Return (X, Y) of the center of cell containing provided text 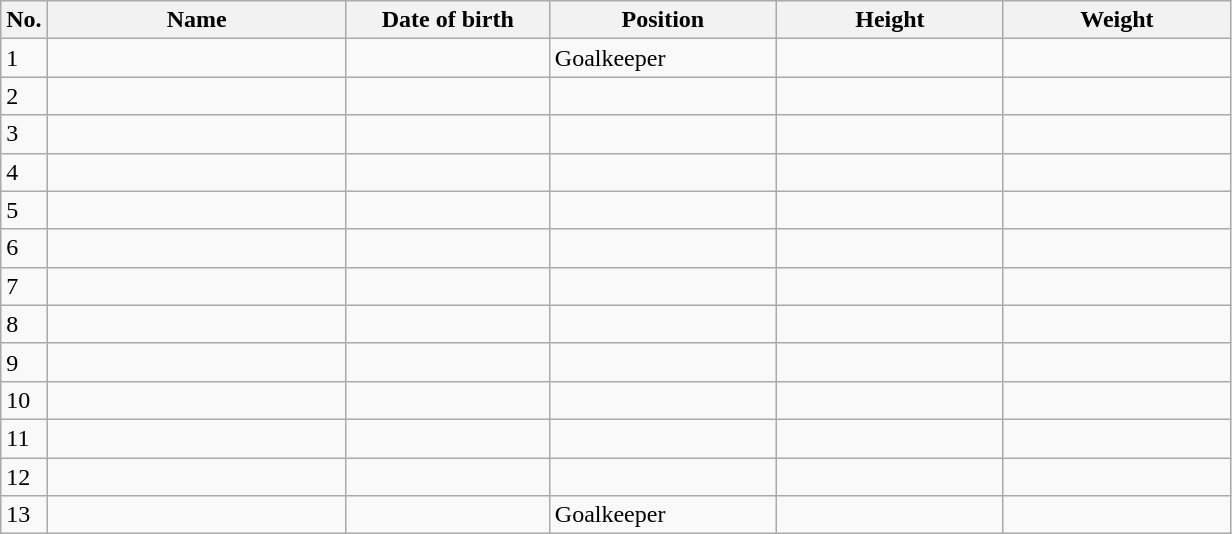
12 (24, 477)
10 (24, 400)
1 (24, 58)
Date of birth (448, 20)
11 (24, 438)
7 (24, 286)
Weight (1116, 20)
4 (24, 172)
No. (24, 20)
Name (196, 20)
3 (24, 134)
6 (24, 248)
Height (890, 20)
8 (24, 324)
9 (24, 362)
2 (24, 96)
5 (24, 210)
13 (24, 515)
Position (662, 20)
